Find where the given text appears and provide that cell's center as (X, Y) coordinate. 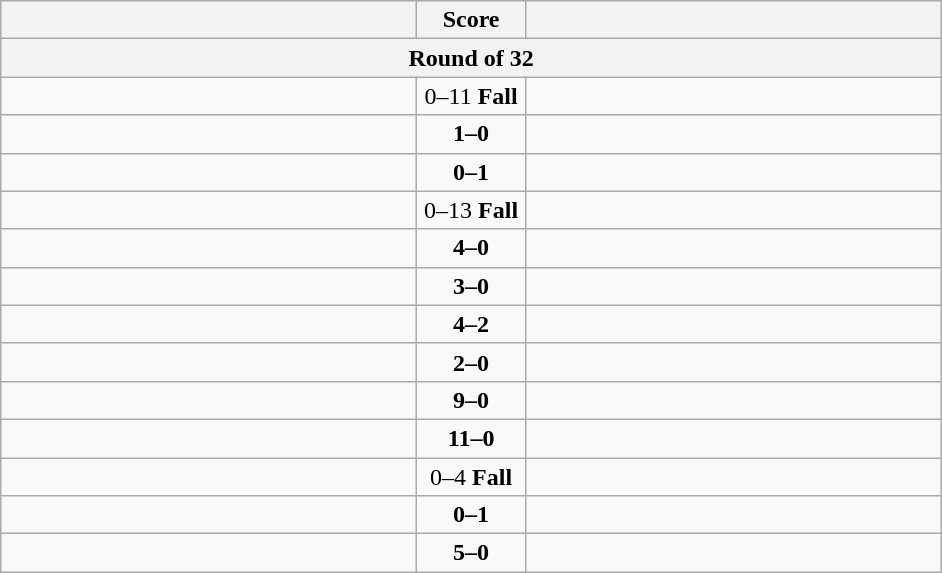
4–2 (472, 324)
0–11 Fall (472, 96)
1–0 (472, 134)
Score (472, 20)
2–0 (472, 362)
5–0 (472, 553)
3–0 (472, 286)
9–0 (472, 400)
Round of 32 (472, 58)
11–0 (472, 438)
0–4 Fall (472, 477)
4–0 (472, 248)
0–13 Fall (472, 210)
